Capture the cell that displays the provided text and extract its (x, y) central coordinate. 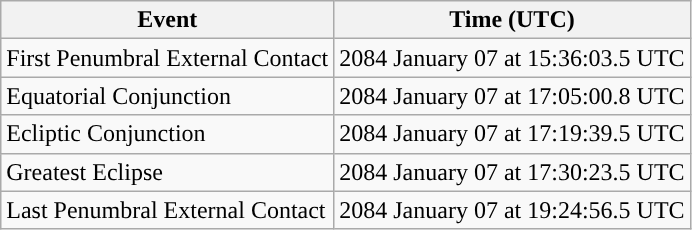
2084 January 07 at 17:19:39.5 UTC (512, 134)
First Penumbral External Contact (168, 58)
Ecliptic Conjunction (168, 134)
2084 January 07 at 17:05:00.8 UTC (512, 96)
2084 January 07 at 17:30:23.5 UTC (512, 172)
Event (168, 20)
Equatorial Conjunction (168, 96)
Last Penumbral External Contact (168, 210)
2084 January 07 at 15:36:03.5 UTC (512, 58)
2084 January 07 at 19:24:56.5 UTC (512, 210)
Time (UTC) (512, 20)
Greatest Eclipse (168, 172)
